Scan for the cell matching the given text and deliver its [x, y] coordinate at center. 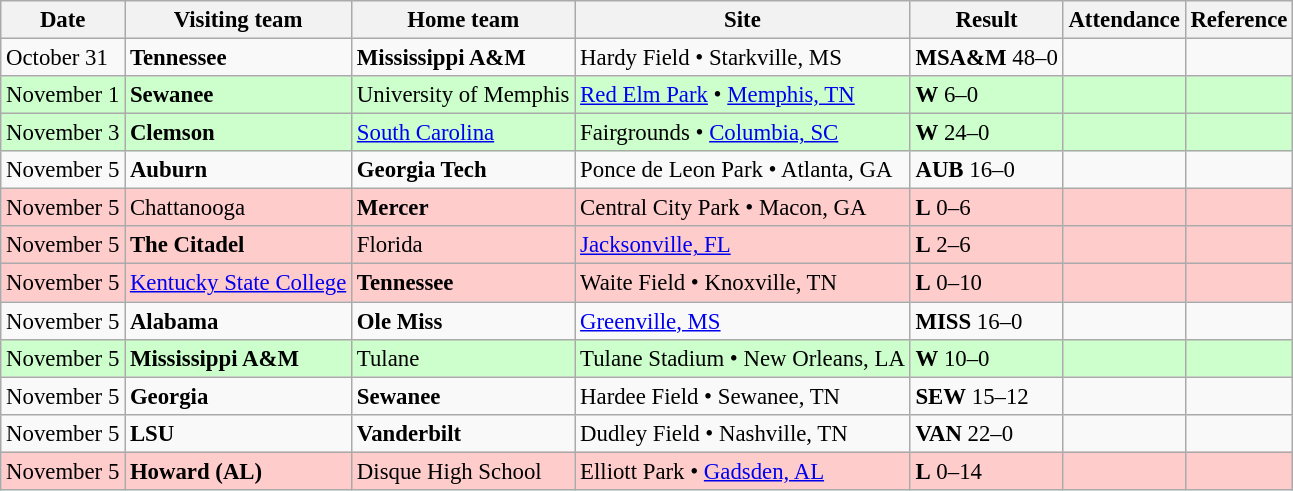
Tulane Stadium • New Orleans, LA [742, 358]
L 0–14 [986, 471]
Hardee Field • Sewanee, TN [742, 396]
L 0–6 [986, 208]
Georgia Tech [464, 170]
November 1 [63, 95]
University of Memphis [464, 95]
Elliott Park • Gadsden, AL [742, 471]
Central City Park • Macon, GA [742, 208]
SEW 15–12 [986, 396]
Mercer [464, 208]
Howard (AL) [238, 471]
Disque High School [464, 471]
Site [742, 20]
Reference [1239, 20]
Dudley Field • Nashville, TN [742, 433]
L 2–6 [986, 245]
Kentucky State College [238, 283]
W 10–0 [986, 358]
Hardy Field • Starkville, MS [742, 58]
Alabama [238, 321]
Auburn [238, 170]
VAN 22–0 [986, 433]
MISS 16–0 [986, 321]
Florida [464, 245]
W 6–0 [986, 95]
Vanderbilt [464, 433]
Result [986, 20]
Georgia [238, 396]
Home team [464, 20]
W 24–0 [986, 133]
Jacksonville, FL [742, 245]
Red Elm Park • Memphis, TN [742, 95]
Tulane [464, 358]
Attendance [1124, 20]
Date [63, 20]
Greenville, MS [742, 321]
Ponce de Leon Park • Atlanta, GA [742, 170]
Chattanooga [238, 208]
The Citadel [238, 245]
Visiting team [238, 20]
L 0–10 [986, 283]
Fairgrounds • Columbia, SC [742, 133]
October 31 [63, 58]
MSA&M 48–0 [986, 58]
Clemson [238, 133]
Ole Miss [464, 321]
November 3 [63, 133]
Waite Field • Knoxville, TN [742, 283]
LSU [238, 433]
South Carolina [464, 133]
AUB 16–0 [986, 170]
